Locate the cell with the specified text and output its [X, Y] center coordinate. 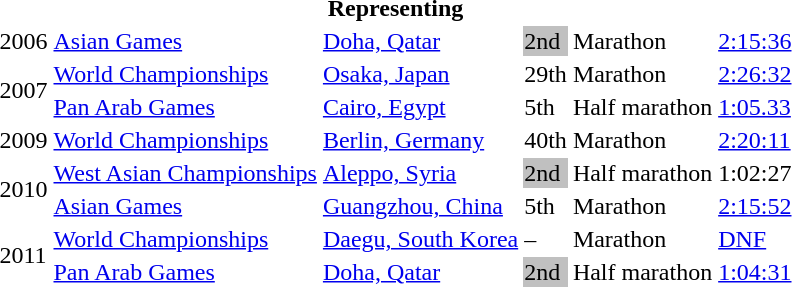
Aleppo, Syria [420, 173]
29th [546, 74]
Daegu, South Korea [420, 239]
Cairo, Egypt [420, 107]
Guangzhou, China [420, 206]
40th [546, 140]
West Asian Championships [185, 173]
Osaka, Japan [420, 74]
Berlin, Germany [420, 140]
– [546, 239]
